Provide the [X, Y] coordinate of the cell's center where the given text is located.  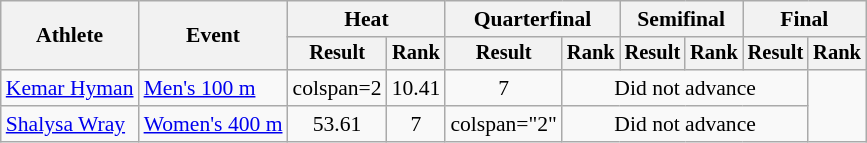
Heat [367, 19]
Women's 400 m [214, 124]
Semifinal [682, 19]
53.61 [338, 124]
Athlete [70, 36]
10.41 [416, 88]
Kemar Hyman [70, 88]
Men's 100 m [214, 88]
colspan=2 [338, 88]
Shalysa Wray [70, 124]
Event [214, 36]
colspan="2" [504, 124]
Quarterfinal [532, 19]
Final [804, 19]
